Find where the given text appears and provide that cell's center as (X, Y) coordinate. 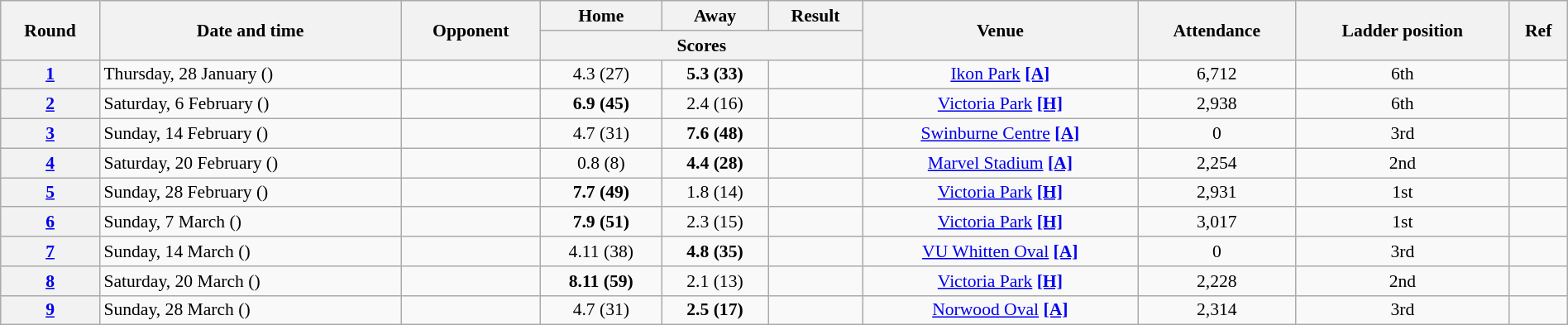
Result (815, 16)
2.3 (15) (715, 222)
4.3 (27) (601, 74)
Scores (701, 45)
5.3 (33) (715, 74)
Ladder position (1403, 30)
2,228 (1217, 281)
5 (50, 193)
2,254 (1217, 163)
2.1 (13) (715, 281)
6 (50, 222)
Home (601, 16)
Ikon Park [A] (1001, 74)
0.8 (8) (601, 163)
Away (715, 16)
Date and time (250, 30)
Saturday, 6 February () (250, 104)
Attendance (1217, 30)
2.4 (16) (715, 104)
Saturday, 20 March () (250, 281)
2,938 (1217, 104)
Thursday, 28 January () (250, 74)
4 (50, 163)
1 (50, 74)
3,017 (1217, 222)
6.9 (45) (601, 104)
8 (50, 281)
2.5 (17) (715, 310)
2,931 (1217, 193)
Saturday, 20 February () (250, 163)
4.11 (38) (601, 251)
Sunday, 28 February () (250, 193)
7 (50, 251)
7.9 (51) (601, 222)
Venue (1001, 30)
Sunday, 7 March () (250, 222)
Round (50, 30)
3 (50, 134)
2,314 (1217, 310)
Ref (1538, 30)
Sunday, 14 February () (250, 134)
Norwood Oval [A] (1001, 310)
1.8 (14) (715, 193)
Opponent (471, 30)
VU Whitten Oval [A] (1001, 251)
7.7 (49) (601, 193)
9 (50, 310)
6,712 (1217, 74)
Marvel Stadium [A] (1001, 163)
2 (50, 104)
7.6 (48) (715, 134)
Sunday, 28 March () (250, 310)
4.4 (28) (715, 163)
4.8 (35) (715, 251)
8.11 (59) (601, 281)
Sunday, 14 March () (250, 251)
Swinburne Centre [A] (1001, 134)
